Determine the (X, Y) coordinate at the center of the cell enclosing the given text.  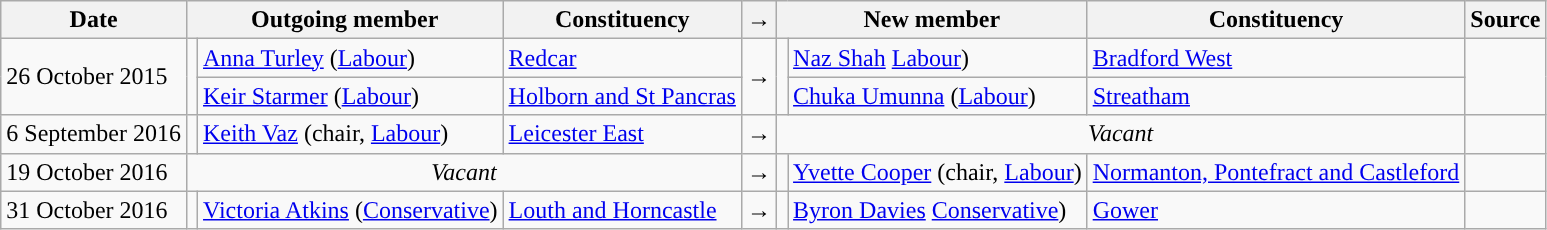
Source (1506, 20)
Gower (1276, 210)
Leicester East (622, 134)
31 October 2016 (94, 210)
Outgoing member (344, 20)
Streatham (1276, 96)
Yvette Cooper (chair, Labour) (938, 172)
Anna Turley (Labour) (351, 58)
Holborn and St Pancras (622, 96)
Naz Shah Labour) (938, 58)
New member (932, 20)
Byron Davies Conservative) (938, 210)
Chuka Umunna (Labour) (938, 96)
Bradford West (1276, 58)
6 September 2016 (94, 134)
Keith Vaz (chair, Labour) (351, 134)
Victoria Atkins (Conservative) (351, 210)
Date (94, 20)
19 October 2016 (94, 172)
26 October 2015 (94, 77)
Keir Starmer (Labour) (351, 96)
Normanton, Pontefract and Castleford (1276, 172)
Louth and Horncastle (622, 210)
Redcar (622, 58)
